Detect which cell encompasses the target text, then output its [x, y] center coordinate. 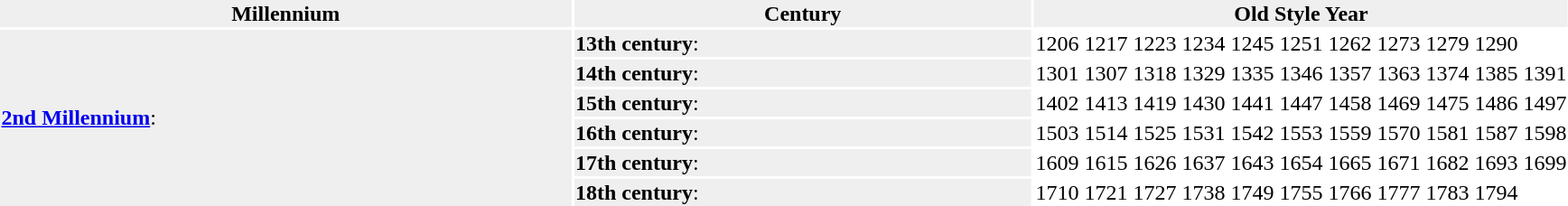
1447 [1301, 103]
1262 [1349, 43]
1357 [1349, 73]
1542 [1252, 133]
Old Style Year [1301, 14]
14th century: [802, 73]
1234 [1203, 43]
1413 [1106, 103]
1486 [1496, 103]
1419 [1154, 103]
1609 [1057, 163]
1301 [1057, 73]
1497 [1545, 103]
13th century: [802, 43]
1346 [1301, 73]
1531 [1203, 133]
1671 [1398, 163]
1749 [1252, 192]
1217 [1106, 43]
1643 [1252, 163]
1553 [1301, 133]
1710 [1057, 192]
18th century: [802, 192]
1514 [1106, 133]
1637 [1203, 163]
1598 [1545, 133]
1587 [1496, 133]
1665 [1349, 163]
1615 [1106, 163]
1335 [1252, 73]
1402 [1057, 103]
1374 [1447, 73]
1682 [1447, 163]
1525 [1154, 133]
1654 [1301, 163]
1273 [1398, 43]
1777 [1398, 192]
1391 [1545, 73]
1738 [1203, 192]
1245 [1252, 43]
1318 [1154, 73]
1363 [1398, 73]
1206 [1057, 43]
16th century: [802, 133]
1469 [1398, 103]
1251 [1301, 43]
1570 [1398, 133]
1693 [1496, 163]
1290 [1496, 43]
1581 [1447, 133]
1385 [1496, 73]
1766 [1349, 192]
1755 [1301, 192]
1783 [1447, 192]
1279 [1447, 43]
1458 [1349, 103]
17th century: [802, 163]
1503 [1057, 133]
1307 [1106, 73]
1223 [1154, 43]
1559 [1349, 133]
1794 [1496, 192]
1721 [1106, 192]
1475 [1447, 103]
Century [802, 14]
1727 [1154, 192]
15th century: [802, 103]
Millennium [285, 14]
1441 [1252, 103]
1626 [1154, 163]
1699 [1545, 163]
1430 [1203, 103]
1329 [1203, 73]
2nd Millennium: [285, 117]
